Search for the cell housing the specified text and yield its [x, y] center coordinate. 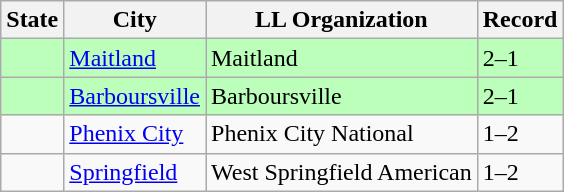
Phenix City National [342, 134]
Phenix City [135, 134]
Record [520, 20]
City [135, 20]
West Springfield American [342, 172]
State [32, 20]
LL Organization [342, 20]
Springfield [135, 172]
